Pinpoint the cell where the given text exists, returning its [X, Y] midpoint coordinate. 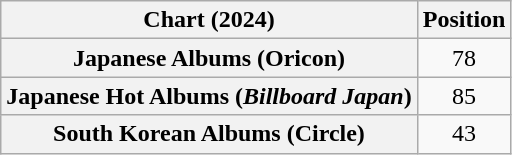
43 [464, 134]
Japanese Albums (Oricon) [209, 58]
Japanese Hot Albums (Billboard Japan) [209, 96]
78 [464, 58]
85 [464, 96]
Chart (2024) [209, 20]
Position [464, 20]
South Korean Albums (Circle) [209, 134]
